Locate the cell with the specified text and output its (x, y) center coordinate. 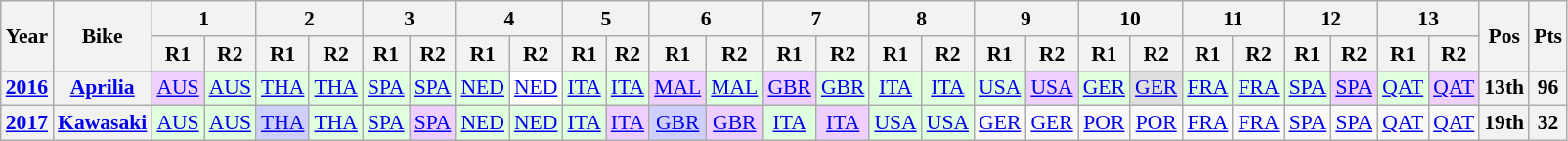
Pts (1548, 35)
13 (1428, 19)
2017 (27, 123)
6 (706, 19)
Kawasaki (102, 123)
5 (606, 19)
3 (409, 19)
9 (1026, 19)
Bike (102, 35)
4 (508, 19)
2016 (27, 88)
10 (1130, 19)
11 (1233, 19)
19th (1503, 123)
2 (309, 19)
7 (815, 19)
96 (1548, 88)
8 (921, 19)
32 (1548, 123)
1 (203, 19)
12 (1331, 19)
Aprilia (102, 88)
Year (27, 35)
Pos (1503, 35)
13th (1503, 88)
